Identify which cell holds the provided text, then report its [x, y] central coordinate. 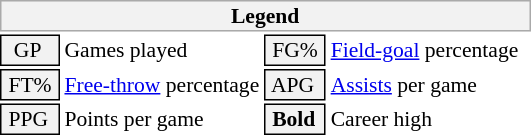
GP [30, 50]
Legend [265, 16]
Assists per game [430, 85]
Field-goal percentage [430, 50]
APG [295, 85]
Games played [162, 50]
FT% [30, 85]
Free-throw percentage [162, 85]
FG% [295, 50]
